Return the (x, y) coordinate for the center point of the cell that contains the specified text.  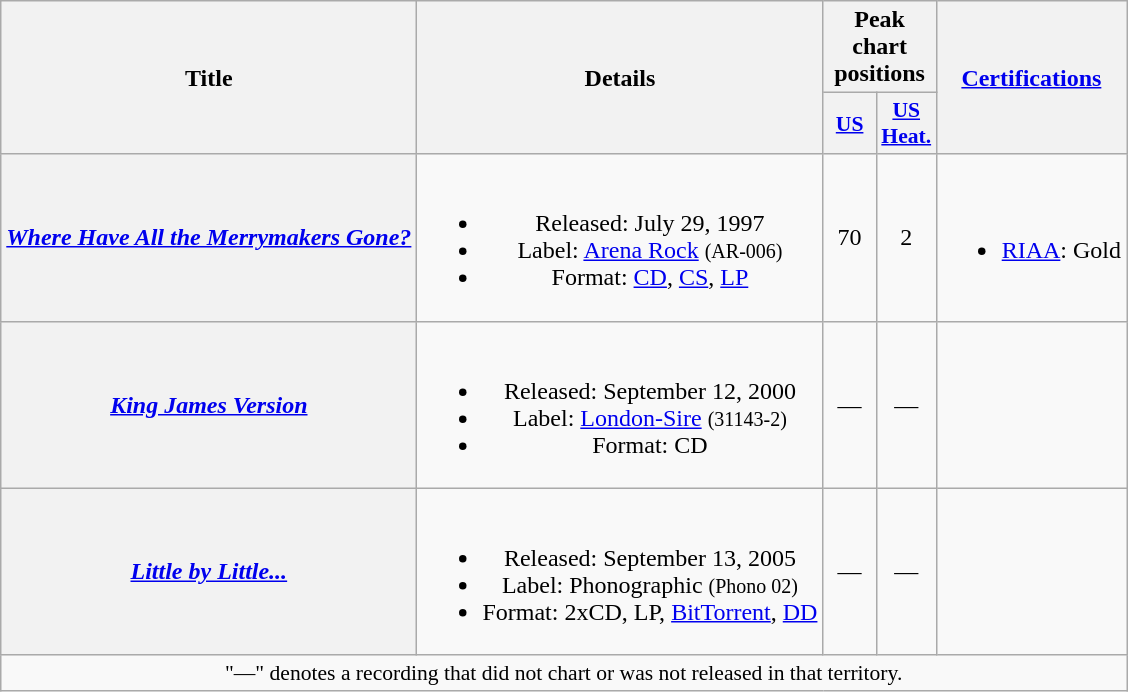
Released: July 29, 1997Label: Arena Rock (AR-006)Format: CD, CS, LP (620, 238)
Peak chart positions (880, 47)
Where Have All the Merrymakers Gone? (209, 238)
USHeat. (906, 124)
70 (850, 238)
Title (209, 78)
US (850, 124)
Released: September 13, 2005Label: Phonographic (Phono 02)Format: 2xCD, LP, BitTorrent, DD (620, 572)
RIAA: Gold (1031, 238)
Little by Little... (209, 572)
Certifications (1031, 78)
Details (620, 78)
King James Version (209, 404)
2 (906, 238)
"—" denotes a recording that did not chart or was not released in that territory. (564, 673)
Released: September 12, 2000Label: London-Sire (31143-2)Format: CD (620, 404)
